Scan for the cell matching the given text and deliver its (x, y) coordinate at center. 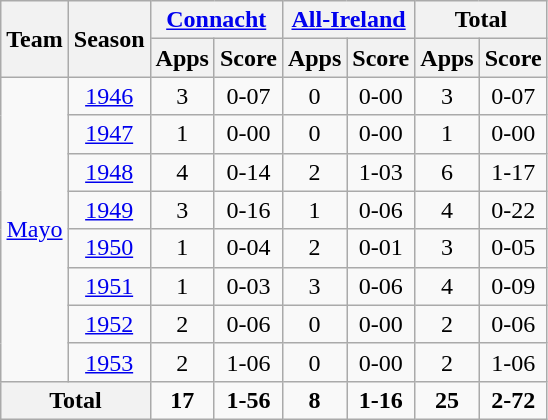
1952 (109, 324)
0-03 (248, 286)
0-04 (248, 248)
1-16 (381, 400)
0-05 (513, 248)
1953 (109, 362)
1947 (109, 134)
8 (314, 400)
All-Ireland (348, 20)
1948 (109, 172)
Team (35, 39)
Season (109, 39)
Connacht (216, 20)
1950 (109, 248)
25 (447, 400)
6 (447, 172)
2-72 (513, 400)
0-09 (513, 286)
Mayo (35, 229)
0-16 (248, 210)
1946 (109, 96)
0-22 (513, 210)
1949 (109, 210)
17 (182, 400)
0-14 (248, 172)
1-56 (248, 400)
1-17 (513, 172)
0-01 (381, 248)
1-03 (381, 172)
1951 (109, 286)
